Detect which cell encompasses the target text, then output its [x, y] center coordinate. 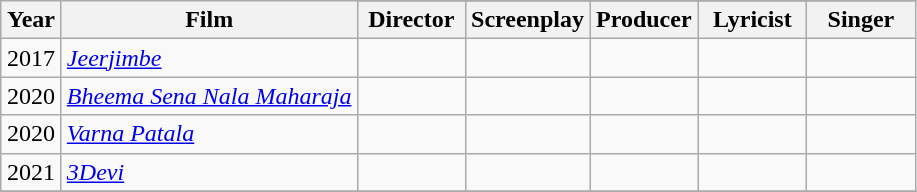
Film [209, 20]
Lyricist [752, 20]
Jeerjimbe [209, 58]
Producer [644, 20]
2021 [32, 172]
Varna Patala [209, 134]
Singer [862, 20]
Year [32, 20]
2017 [32, 58]
3Devi [209, 172]
Bheema Sena Nala Maharaja [209, 96]
Screenplay [528, 20]
Director [412, 20]
